Output the [X, Y] coordinate of the center of the cell containing the given text.  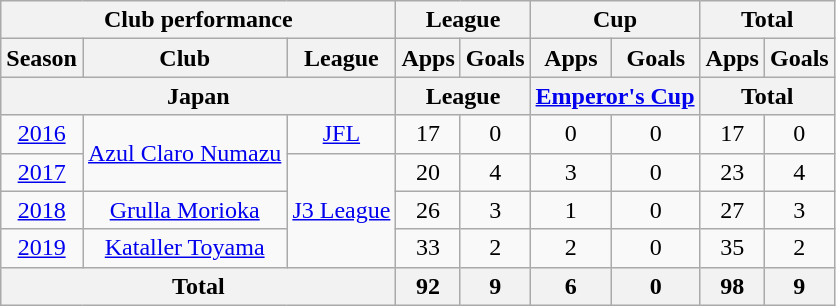
JFL [342, 134]
98 [732, 286]
Cup [615, 20]
Japan [198, 96]
26 [428, 210]
Grulla Morioka [184, 210]
23 [732, 172]
Club performance [198, 20]
2016 [42, 134]
33 [428, 248]
2018 [42, 210]
Azul Claro Numazu [184, 153]
27 [732, 210]
6 [571, 286]
Club [184, 58]
Season [42, 58]
Emperor's Cup [615, 96]
20 [428, 172]
1 [571, 210]
35 [732, 248]
2017 [42, 172]
2019 [42, 248]
Kataller Toyama [184, 248]
J3 League [342, 210]
92 [428, 286]
